From the cell containing the given text, extract its center point as (x, y) coordinate. 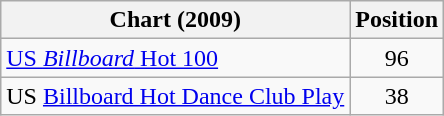
Chart (2009) (176, 20)
96 (397, 58)
Position (397, 20)
38 (397, 96)
US Billboard Hot 100 (176, 58)
US Billboard Hot Dance Club Play (176, 96)
